Search for the cell housing the specified text and yield its [x, y] center coordinate. 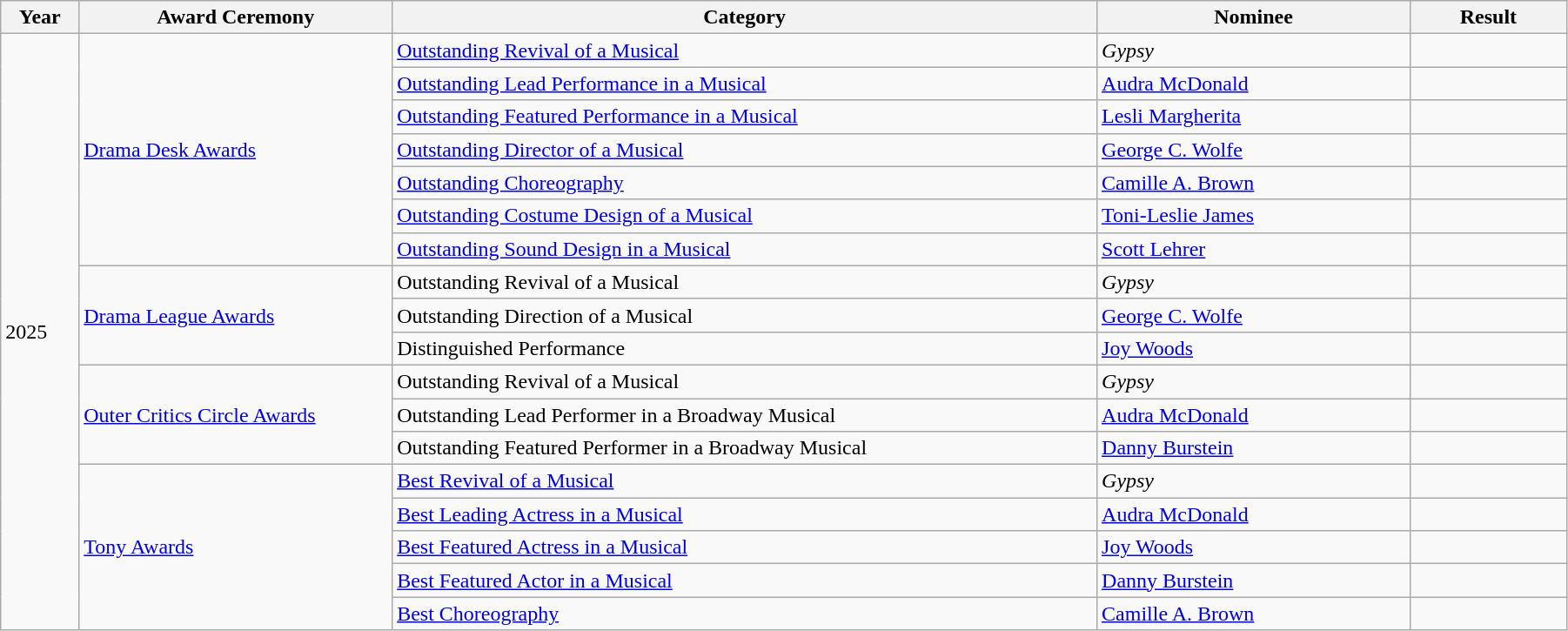
Category [745, 17]
Outstanding Direction of a Musical [745, 315]
Outstanding Costume Design of a Musical [745, 216]
Nominee [1254, 17]
Scott Lehrer [1254, 249]
Best Featured Actress in a Musical [745, 547]
Best Revival of a Musical [745, 481]
Best Featured Actor in a Musical [745, 581]
Best Choreography [745, 614]
2025 [40, 332]
Outstanding Lead Performer in a Broadway Musical [745, 415]
Outstanding Featured Performer in a Broadway Musical [745, 448]
Outstanding Choreography [745, 183]
Award Ceremony [236, 17]
Best Leading Actress in a Musical [745, 514]
Tony Awards [236, 547]
Drama Desk Awards [236, 150]
Lesli Margherita [1254, 117]
Outstanding Sound Design in a Musical [745, 249]
Year [40, 17]
Distinguished Performance [745, 348]
Outstanding Featured Performance in a Musical [745, 117]
Drama League Awards [236, 315]
Outstanding Director of a Musical [745, 150]
Outstanding Lead Performance in a Musical [745, 84]
Outer Critics Circle Awards [236, 414]
Result [1488, 17]
Toni-Leslie James [1254, 216]
